Output the [X, Y] coordinate of the center of the cell containing the given text.  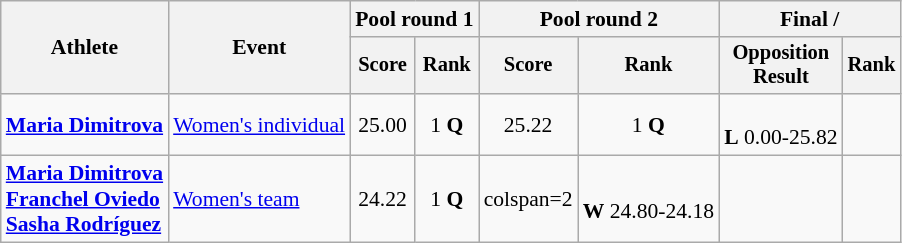
Final / [810, 19]
Women's individual [259, 124]
OppositionResult [780, 66]
24.22 [382, 200]
Maria DimitrovaFranchel OviedoSasha Rodríguez [84, 200]
Pool round 2 [599, 19]
25.22 [528, 124]
colspan=2 [528, 200]
Event [259, 48]
25.00 [382, 124]
Women's team [259, 200]
Maria Dimitrova [84, 124]
L 0.00-25.82 [780, 124]
Pool round 1 [414, 19]
Athlete [84, 48]
W 24.80-24.18 [648, 200]
